Output the [X, Y] coordinate of the center of the cell containing the given text.  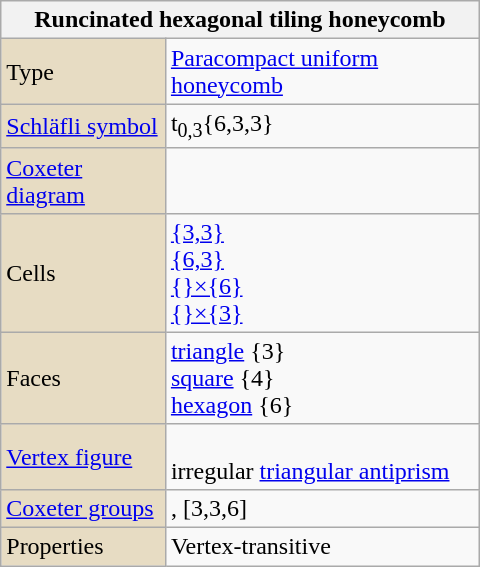
triangle {3}square {4}hexagon {6} [322, 378]
Schläfli symbol [84, 126]
Vertex-transitive [322, 547]
Cells [84, 272]
Type [84, 72]
Paracompact uniform honeycomb [322, 72]
, [3,3,6] [322, 508]
Properties [84, 547]
{3,3} {6,3} {}×{6}{}×{3} [322, 272]
Coxeter groups [84, 508]
Runcinated hexagonal tiling honeycomb [240, 20]
Coxeter diagram [84, 180]
irregular triangular antiprism [322, 456]
Faces [84, 378]
Vertex figure [84, 456]
t0,3{6,3,3} [322, 126]
